Extract the (X, Y) coordinate from the center of the cell holding the provided text.  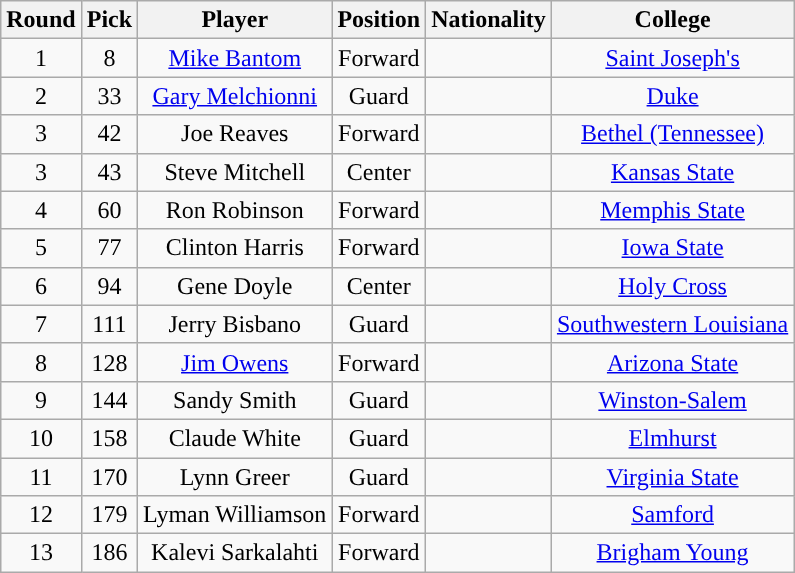
42 (109, 134)
4 (41, 210)
Position (379, 20)
Lyman Williamson (235, 515)
5 (41, 248)
128 (109, 362)
Jim Owens (235, 362)
12 (41, 515)
Samford (672, 515)
158 (109, 438)
1 (41, 58)
111 (109, 324)
Mike Bantom (235, 58)
170 (109, 477)
Round (41, 20)
Duke (672, 96)
13 (41, 553)
College (672, 20)
11 (41, 477)
Kansas State (672, 172)
Jerry Bisbano (235, 324)
Gene Doyle (235, 286)
Saint Joseph's (672, 58)
Lynn Greer (235, 477)
7 (41, 324)
77 (109, 248)
Virginia State (672, 477)
179 (109, 515)
Winston-Salem (672, 400)
Sandy Smith (235, 400)
Arizona State (672, 362)
Ron Robinson (235, 210)
43 (109, 172)
Claude White (235, 438)
6 (41, 286)
33 (109, 96)
60 (109, 210)
Joe Reaves (235, 134)
Pick (109, 20)
Iowa State (672, 248)
Nationality (489, 20)
Steve Mitchell (235, 172)
94 (109, 286)
Holy Cross (672, 286)
Player (235, 20)
Kalevi Sarkalahti (235, 553)
9 (41, 400)
Bethel (Tennessee) (672, 134)
Elmhurst (672, 438)
Clinton Harris (235, 248)
2 (41, 96)
144 (109, 400)
Southwestern Louisiana (672, 324)
Gary Melchionni (235, 96)
Brigham Young (672, 553)
Memphis State (672, 210)
10 (41, 438)
186 (109, 553)
